Pinpoint the cell where the given text exists, returning its [x, y] midpoint coordinate. 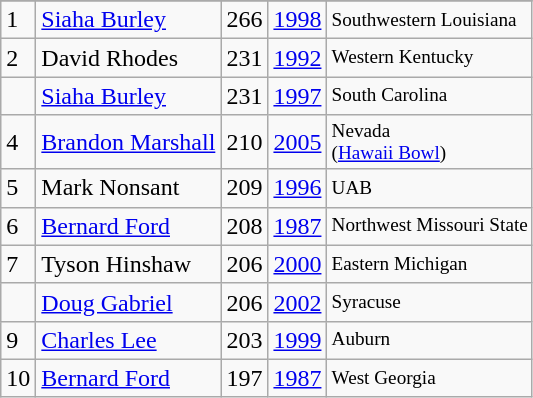
2002 [298, 302]
Auburn [430, 340]
West Georgia [430, 378]
266 [244, 20]
Western Kentucky [430, 58]
197 [244, 378]
6 [18, 226]
Tyson Hinshaw [128, 264]
Mark Nonsant [128, 188]
7 [18, 264]
2 [18, 58]
2000 [298, 264]
Eastern Michigan [430, 264]
UAB [430, 188]
Charles Lee [128, 340]
Brandon Marshall [128, 142]
210 [244, 142]
5 [18, 188]
1 [18, 20]
Doug Gabriel [128, 302]
2005 [298, 142]
4 [18, 142]
Syracuse [430, 302]
9 [18, 340]
1999 [298, 340]
David Rhodes [128, 58]
Northwest Missouri State [430, 226]
South Carolina [430, 96]
203 [244, 340]
Nevada(Hawaii Bowl) [430, 142]
10 [18, 378]
1997 [298, 96]
208 [244, 226]
Southwestern Louisiana [430, 20]
1996 [298, 188]
209 [244, 188]
1998 [298, 20]
1992 [298, 58]
